Return (X, Y) of the center of cell containing provided text 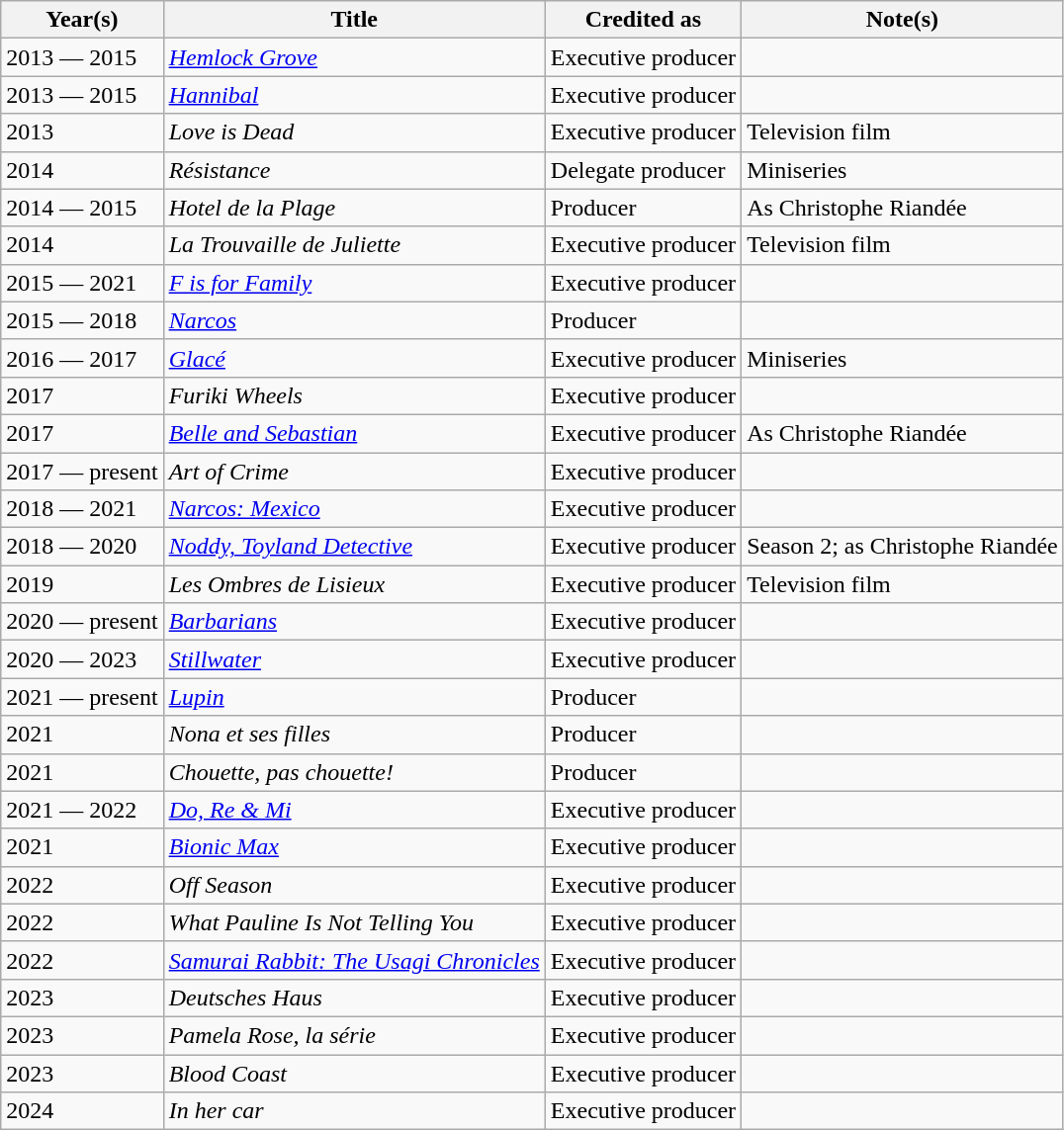
Furiki Wheels (354, 395)
Les Ombres de Lisieux (354, 584)
Glacé (354, 358)
Belle and Sebastian (354, 433)
Lupin (354, 697)
2016 — 2017 (82, 358)
Narcos: Mexico (354, 509)
2014 — 2015 (82, 208)
Narcos (354, 320)
Do, Re & Mi (354, 810)
Pamela Rose, la série (354, 1035)
La Trouvaille de Juliette (354, 245)
Hemlock Grove (354, 57)
2019 (82, 584)
Hotel de la Plage (354, 208)
F is for Family (354, 283)
Blood Coast (354, 1073)
Stillwater (354, 659)
Deutsches Haus (354, 998)
Year(s) (82, 20)
2020 — present (82, 622)
Delegate producer (643, 170)
2018 — 2021 (82, 509)
Love is Dead (354, 132)
Bionic Max (354, 847)
Résistance (354, 170)
2013 (82, 132)
2017 — present (82, 472)
Credited as (643, 20)
2020 — 2023 (82, 659)
Barbarians (354, 622)
Hannibal (354, 95)
2021 — present (82, 697)
2015 — 2021 (82, 283)
What Pauline Is Not Telling You (354, 922)
Noddy, Toyland Detective (354, 547)
Chouette, pas chouette! (354, 772)
Off Season (354, 885)
2021 — 2022 (82, 810)
2018 — 2020 (82, 547)
2024 (82, 1111)
2015 — 2018 (82, 320)
Nona et ses filles (354, 735)
In her car (354, 1111)
Art of Crime (354, 472)
Samurai Rabbit: The Usagi Chronicles (354, 960)
Season 2; as Christophe Riandée (903, 547)
Note(s) (903, 20)
Title (354, 20)
